Provide the [X, Y] coordinate of the cell's center where the given text is located.  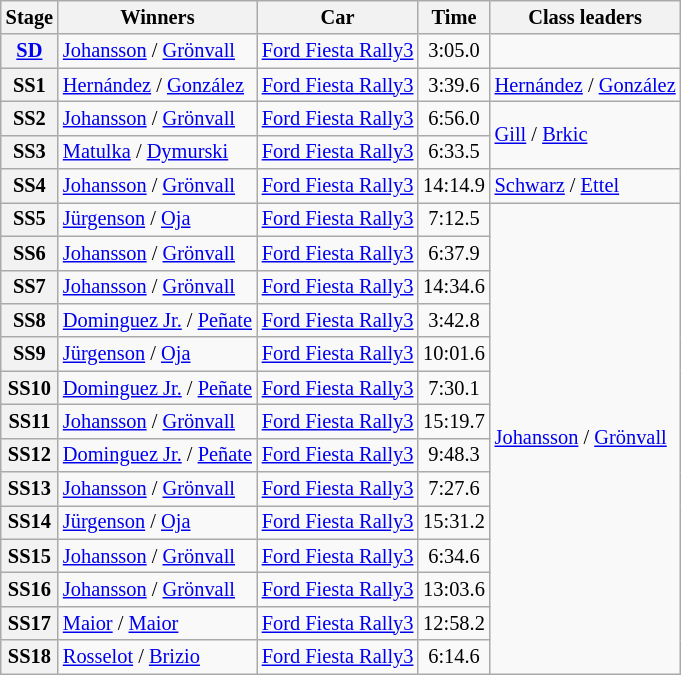
Winners [158, 17]
SS3 [30, 152]
SS2 [30, 118]
Class leaders [586, 17]
SS10 [30, 388]
3:05.0 [454, 51]
SS5 [30, 219]
SS8 [30, 320]
Rosselot / Brizio [158, 657]
Schwarz / Ettel [586, 186]
SS16 [30, 589]
SS1 [30, 85]
SS15 [30, 556]
14:14.9 [454, 186]
SS12 [30, 455]
3:39.6 [454, 85]
6:14.6 [454, 657]
SS18 [30, 657]
SS9 [30, 354]
SS6 [30, 253]
6:34.6 [454, 556]
Matulka / Dymurski [158, 152]
10:01.6 [454, 354]
6:37.9 [454, 253]
13:03.6 [454, 589]
3:42.8 [454, 320]
Maior / Maior [158, 623]
7:12.5 [454, 219]
SS17 [30, 623]
9:48.3 [454, 455]
Stage [30, 17]
14:34.6 [454, 287]
SS7 [30, 287]
SS13 [30, 489]
SS11 [30, 421]
12:58.2 [454, 623]
Car [338, 17]
SD [30, 51]
Time [454, 17]
6:56.0 [454, 118]
6:33.5 [454, 152]
7:30.1 [454, 388]
7:27.6 [454, 489]
SS14 [30, 522]
Gill / Brkic [586, 134]
15:31.2 [454, 522]
SS4 [30, 186]
15:19.7 [454, 421]
